Detect which cell encompasses the target text, then output its (X, Y) center coordinate. 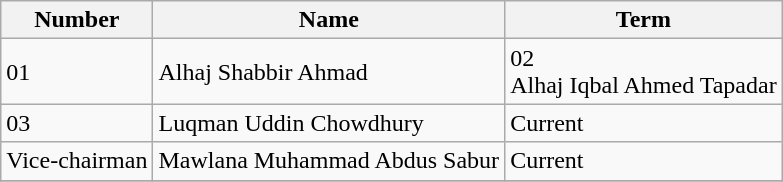
03 (77, 123)
02Alhaj Iqbal Ahmed Tapadar (644, 72)
Luqman Uddin Chowdhury (329, 123)
Vice-chairman (77, 161)
Mawlana Muhammad Abdus Sabur (329, 161)
01 (77, 72)
Alhaj Shabbir Ahmad (329, 72)
Term (644, 20)
Number (77, 20)
Name (329, 20)
